Output the [X, Y] coordinate of the center of the cell containing the given text.  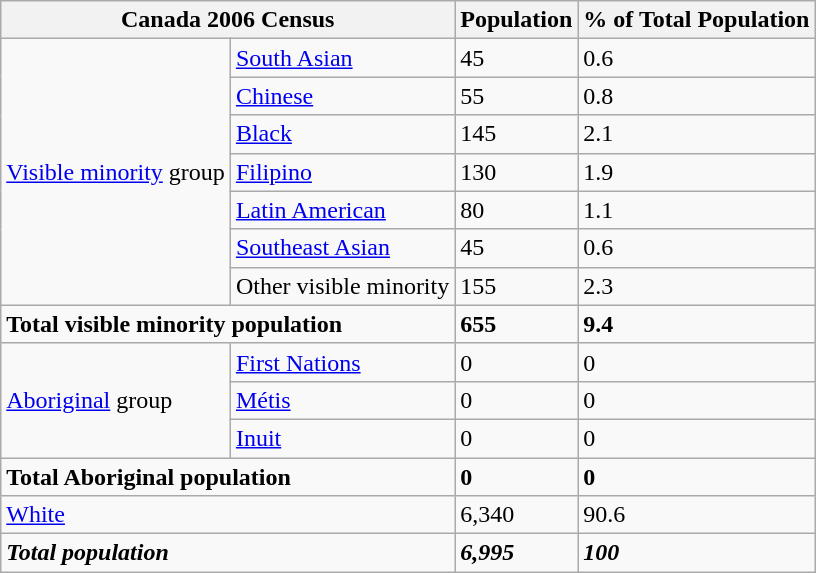
2.3 [696, 286]
Population [516, 20]
Aboriginal group [116, 400]
Chinese [342, 96]
655 [516, 324]
2.1 [696, 134]
Inuit [342, 438]
0.8 [696, 96]
6,995 [516, 553]
1.1 [696, 210]
Other visible minority [342, 286]
Total visible minority population [228, 324]
145 [516, 134]
Black [342, 134]
155 [516, 286]
Total population [228, 553]
130 [516, 172]
Total Aboriginal population [228, 477]
Latin American [342, 210]
South Asian [342, 58]
9.4 [696, 324]
55 [516, 96]
Métis [342, 400]
% of Total Population [696, 20]
White [228, 515]
Southeast Asian [342, 248]
Visible minority group [116, 172]
Filipino [342, 172]
80 [516, 210]
First Nations [342, 362]
90.6 [696, 515]
Canada 2006 Census [228, 20]
6,340 [516, 515]
1.9 [696, 172]
100 [696, 553]
